Detect which cell encompasses the target text, then output its (X, Y) center coordinate. 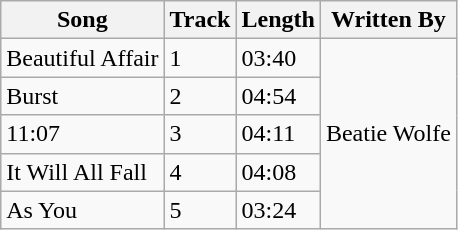
Beatie Wolfe (388, 134)
Track (200, 20)
04:11 (278, 134)
4 (200, 172)
04:54 (278, 96)
04:08 (278, 172)
3 (200, 134)
Written By (388, 20)
03:24 (278, 210)
1 (200, 58)
2 (200, 96)
Length (278, 20)
11:07 (82, 134)
Burst (82, 96)
As You (82, 210)
03:40 (278, 58)
Beautiful Affair (82, 58)
It Will All Fall (82, 172)
5 (200, 210)
Song (82, 20)
